Detect which cell encompasses the target text, then output its (X, Y) center coordinate. 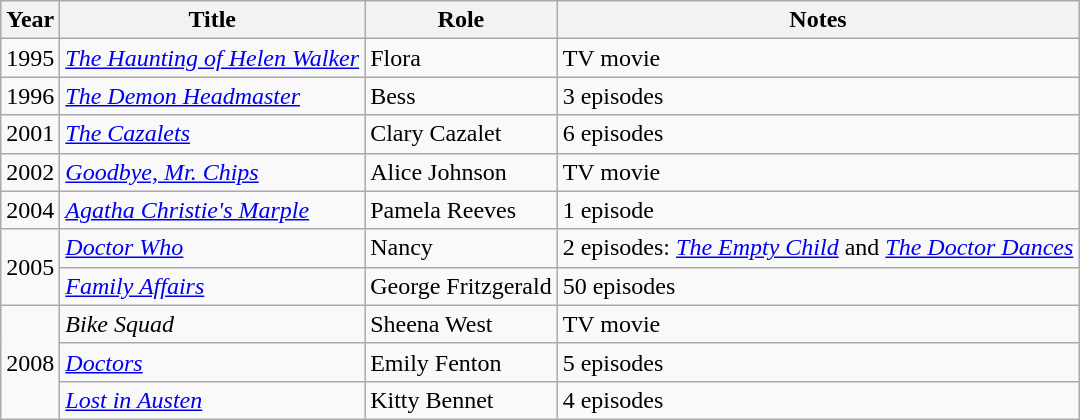
2004 (30, 210)
1995 (30, 58)
2005 (30, 267)
Clary Cazalet (462, 134)
Emily Fenton (462, 362)
Year (30, 20)
Notes (818, 20)
6 episodes (818, 134)
5 episodes (818, 362)
Flora (462, 58)
Doctors (212, 362)
50 episodes (818, 286)
Family Affairs (212, 286)
Nancy (462, 248)
Goodbye, Mr. Chips (212, 172)
2001 (30, 134)
2002 (30, 172)
2008 (30, 362)
Role (462, 20)
The Cazalets (212, 134)
3 episodes (818, 96)
2 episodes: The Empty Child and The Doctor Dances (818, 248)
Agatha Christie's Marple (212, 210)
Bess (462, 96)
Pamela Reeves (462, 210)
1 episode (818, 210)
The Demon Headmaster (212, 96)
1996 (30, 96)
4 episodes (818, 400)
The Haunting of Helen Walker (212, 58)
Bike Squad (212, 324)
Sheena West (462, 324)
Doctor Who (212, 248)
Lost in Austen (212, 400)
Title (212, 20)
George Fritzgerald (462, 286)
Kitty Bennet (462, 400)
Alice Johnson (462, 172)
